Locate the cell with the specified text and output its (x, y) center coordinate. 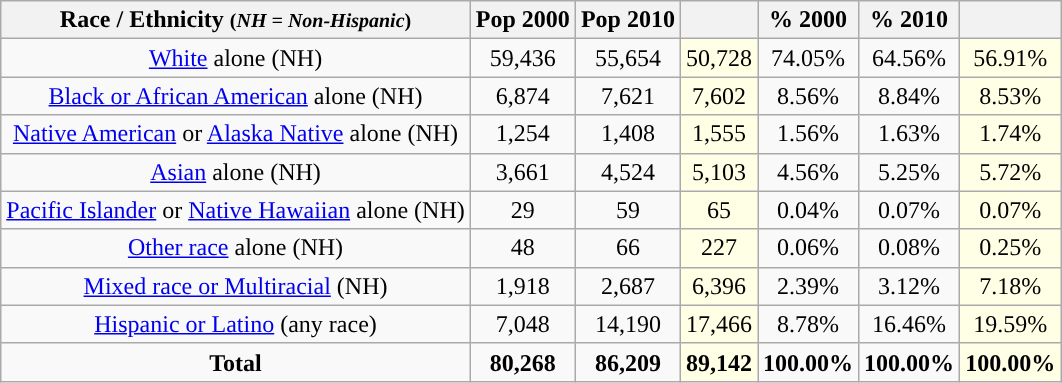
65 (718, 210)
Hispanic or Latino (any race) (236, 324)
2,687 (628, 286)
1.63% (910, 134)
64.56% (910, 58)
59 (628, 210)
59,436 (522, 58)
1,555 (718, 134)
55,654 (628, 58)
50,728 (718, 58)
14,190 (628, 324)
1,408 (628, 134)
4,524 (628, 172)
3.12% (910, 286)
16.46% (910, 324)
6,396 (718, 286)
1,254 (522, 134)
8.78% (808, 324)
80,268 (522, 362)
19.59% (1010, 324)
Pop 2010 (628, 20)
% 2010 (910, 20)
74.05% (808, 58)
1.56% (808, 134)
5.25% (910, 172)
Race / Ethnicity (NH = Non-Hispanic) (236, 20)
4.56% (808, 172)
0.08% (910, 248)
7,602 (718, 96)
7,048 (522, 324)
1.74% (1010, 134)
227 (718, 248)
8.84% (910, 96)
Black or African American alone (NH) (236, 96)
Total (236, 362)
8.56% (808, 96)
1,918 (522, 286)
% 2000 (808, 20)
7.18% (1010, 286)
0.04% (808, 210)
7,621 (628, 96)
66 (628, 248)
89,142 (718, 362)
Pop 2000 (522, 20)
Mixed race or Multiracial (NH) (236, 286)
Pacific Islander or Native Hawaiian alone (NH) (236, 210)
0.25% (1010, 248)
Asian alone (NH) (236, 172)
Native American or Alaska Native alone (NH) (236, 134)
86,209 (628, 362)
5,103 (718, 172)
0.06% (808, 248)
3,661 (522, 172)
8.53% (1010, 96)
Other race alone (NH) (236, 248)
56.91% (1010, 58)
48 (522, 248)
White alone (NH) (236, 58)
6,874 (522, 96)
17,466 (718, 324)
2.39% (808, 286)
5.72% (1010, 172)
29 (522, 210)
